Pinpoint the cell where the given text exists, returning its (X, Y) midpoint coordinate. 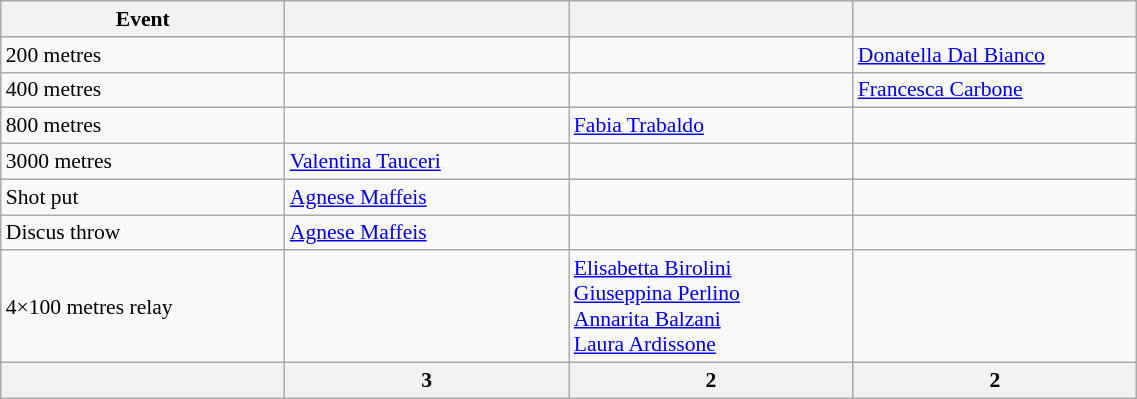
Francesca Carbone (995, 90)
Discus throw (143, 233)
4×100 metres relay (143, 307)
Donatella Dal Bianco (995, 55)
Elisabetta BiroliniGiuseppina PerlinoAnnarita BalzaniLaura Ardissone (711, 307)
3000 metres (143, 162)
200 metres (143, 55)
800 metres (143, 126)
3 (427, 381)
400 metres (143, 90)
Fabia Trabaldo (711, 126)
Event (143, 19)
Valentina Tauceri (427, 162)
Shot put (143, 197)
